Locate the cell with the specified text and output its [x, y] center coordinate. 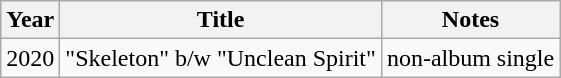
"Skeleton" b/w "Unclean Spirit" [221, 58]
Year [30, 20]
2020 [30, 58]
Notes [470, 20]
non-album single [470, 58]
Title [221, 20]
